Capture the cell that displays the provided text and extract its (x, y) central coordinate. 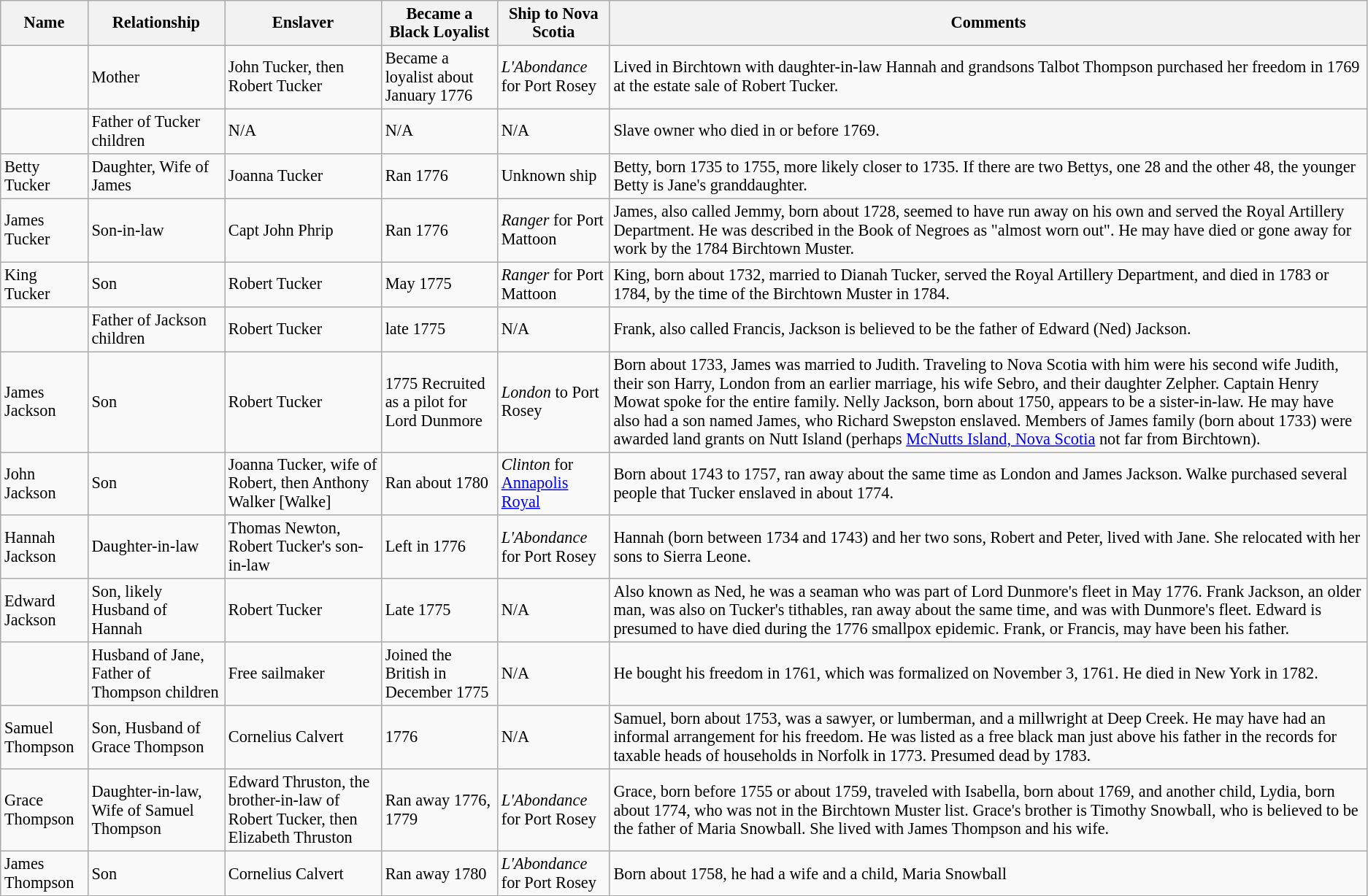
Ship to Nova Scotia (554, 23)
John Tucker, then Robert Tucker (304, 77)
Ran away 1776, 1779 (439, 810)
Became a loyalist about January 1776 (439, 77)
Mother (156, 77)
Unknown ship (554, 175)
Comments (988, 23)
Left in 1776 (439, 547)
Grace Thompson (44, 810)
Name (44, 23)
Betty, born 1735 to 1755, more likely closer to 1735. If there are two Bettys, one 28 and the other 48, the younger Betty is Jane's granddaughter. (988, 175)
Son, likely Husband of Hannah (156, 610)
Free sailmaker (304, 674)
He bought his freedom in 1761, which was formalized on November 3, 1761. He died in New York in 1782. (988, 674)
Husband of Jane, Father of Thompson children (156, 674)
Became a Black Loyalist (439, 23)
Slave owner who died in or before 1769. (988, 131)
May 1775 (439, 285)
Son, Husband of Grace Thompson (156, 737)
late 1775 (439, 328)
Thomas Newton, Robert Tucker's son-in-law (304, 547)
Joanna Tucker (304, 175)
Lived in Birchtown with daughter-in-law Hannah and grandsons Talbot Thompson purchased her freedom in 1769 at the estate sale of Robert Tucker. (988, 77)
Daughter-in-law, Wife of Samuel Thompson (156, 810)
Frank, also called Francis, Jackson is believed to be the father of Edward (Ned) Jackson. (988, 328)
Born about 1743 to 1757, ran away about the same time as London and James Jackson. Walke purchased several people that Tucker enslaved in about 1774. (988, 483)
Clinton for Annapolis Royal (554, 483)
Ran about 1780 (439, 483)
Edward Thruston, the brother-in-law of Robert Tucker, then Elizabeth Thruston (304, 810)
Late 1775 (439, 610)
Born about 1758, he had a wife and a child, Maria Snowball (988, 873)
Daughter-in-law (156, 547)
London to Port Rosey (554, 401)
Samuel Thompson (44, 737)
Joined the British in December 1775 (439, 674)
John Jackson (44, 483)
Hannah Jackson (44, 547)
Enslaver (304, 23)
King Tucker (44, 285)
Joanna Tucker, wife of Robert, then Anthony Walker [Walke] (304, 483)
1775 Recruited as a pilot for Lord Dunmore (439, 401)
James Thompson (44, 873)
Father of Tucker children (156, 131)
Ran away 1780 (439, 873)
Son-in-law (156, 231)
Edward Jackson (44, 610)
Hannah (born between 1734 and 1743) and her two sons, Robert and Peter, lived with Jane. She relocated with her sons to Sierra Leone. (988, 547)
Daughter, Wife of James (156, 175)
James Tucker (44, 231)
1776 (439, 737)
Father of Jackson children (156, 328)
Relationship (156, 23)
Betty Tucker (44, 175)
Capt John Phrip (304, 231)
James Jackson (44, 401)
